Return (X, Y) of the center of cell containing provided text 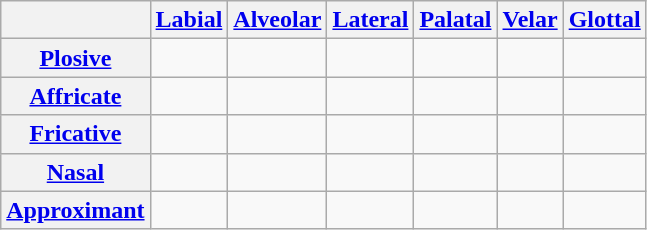
Approximant (76, 210)
Plosive (76, 58)
Labial (189, 20)
Lateral (370, 20)
Glottal (604, 20)
Velar (530, 20)
Alveolar (278, 20)
Palatal (456, 20)
Nasal (76, 172)
Fricative (76, 134)
Affricate (76, 96)
